Search for the cell housing the specified text and yield its (X, Y) center coordinate. 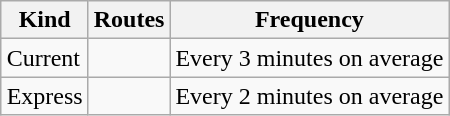
Every 3 minutes on average (310, 58)
Current (44, 58)
Frequency (310, 20)
Every 2 minutes on average (310, 96)
Routes (129, 20)
Kind (44, 20)
Express (44, 96)
